Locate the cell with the specified text and output its (x, y) center coordinate. 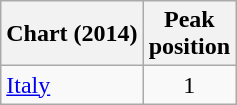
Chart (2014) (72, 34)
1 (189, 85)
Italy (72, 85)
Peakposition (189, 34)
